Provide the [x, y] coordinate of the cell's center where the given text is located.  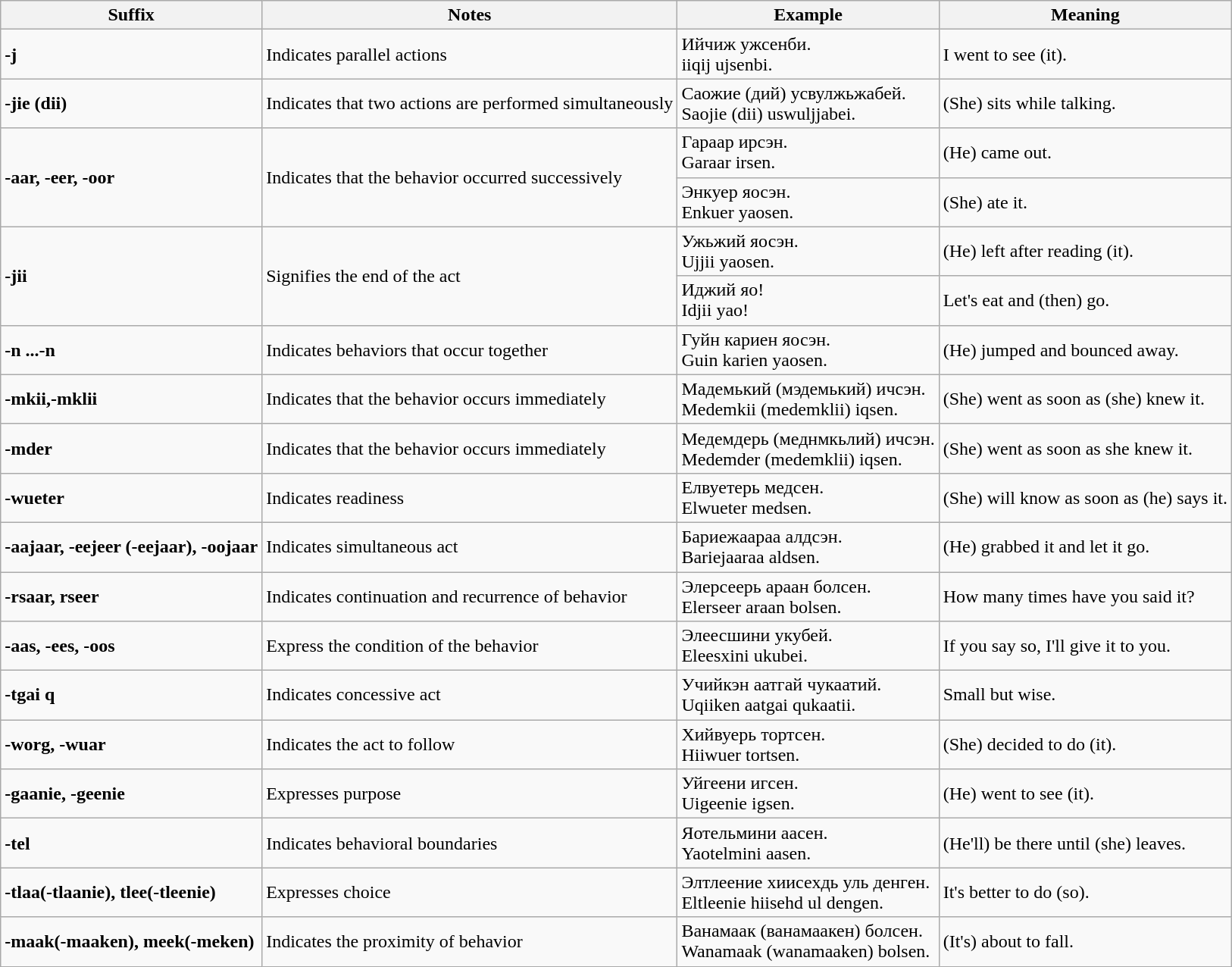
-rsaar, rseer [132, 596]
Элеесшини укубей.Eleesxini ukubei. [808, 646]
Ийчиж ужсенби.iiqij ujsenbi. [808, 55]
-tgai q [132, 696]
-aar, -eer, -oor [132, 177]
Indicates concessive act [470, 696]
It's better to do (so). [1085, 893]
(He) jumped and bounced away. [1085, 350]
How many times have you said it? [1085, 596]
(He) left after reading (it). [1085, 252]
Expresses choice [470, 893]
Indicates readiness [470, 497]
-tel [132, 843]
-aas, -ees, -oos [132, 646]
-maak(-maaken), meek(-meken) [132, 941]
-mder [132, 449]
Signifies the end of the act [470, 276]
-worg, -wuar [132, 744]
(It's) about to fall. [1085, 941]
If you say so, I'll give it to you. [1085, 646]
Медемдерь (меднмкьлий) ичсэн.Medemder (medemklii) iqsen. [808, 449]
Meaning [1085, 15]
Учийкэн аатгай чукаатий.Uqiiken aatgai qukaatii. [808, 696]
Express the condition of the behavior [470, 646]
-aajaar, -eejeer (-eejaar), -oojaar [132, 547]
Элерсеерь араан болсен.Elerseer araan bolsen. [808, 596]
Indicates parallel actions [470, 55]
-wueter [132, 497]
-mkii,-mklii [132, 399]
(She) went as soon as she knew it. [1085, 449]
Indicates simultaneous act [470, 547]
-jie (dii) [132, 103]
-gaanie, -geenie [132, 794]
-tlaa(-tlaanie), tlee(-tleenie) [132, 893]
Indicates behavioral boundaries [470, 843]
Example [808, 15]
Notes [470, 15]
Ванамаак (ванамаакен) болсен.Wanamaak (wanamaaken) bolsen. [808, 941]
Indicates that two actions are performed simultaneously [470, 103]
(She) decided to do (it). [1085, 744]
(She) went as soon as (she) knew it. [1085, 399]
(She) ate it. [1085, 202]
Small but wise. [1085, 696]
Бариежаараа алдсэн.Bariejaaraa aldsen. [808, 547]
Suffix [132, 15]
(He'll) be there until (she) leaves. [1085, 843]
-j [132, 55]
-n ...-n [132, 350]
Иджий яо!Idjii yao! [808, 300]
Let's eat and (then) go. [1085, 300]
(She) will know as soon as (he) says it. [1085, 497]
Гараар ирсэн.Garaar irsen. [808, 153]
Элтлеение хиисехдь уль денген.Eltleenie hiisehd ul dengen. [808, 893]
-jii [132, 276]
Indicates behaviors that occur together [470, 350]
Expresses purpose [470, 794]
Indicates the proximity of behavior [470, 941]
(He) came out. [1085, 153]
Indicates the act to follow [470, 744]
I went to see (it). [1085, 55]
Яотельмини аасен.Yaotelmini aasen. [808, 843]
Елвуетерь медсен.Elwueter medsen. [808, 497]
(He) went to see (it). [1085, 794]
Ужьжий яосэн.Ujjii yaosen. [808, 252]
(He) grabbed it and let it go. [1085, 547]
Мадемький (мэдемький) ичсэн.Medemkii (medemklii) iqsen. [808, 399]
Гуйн кариен яосэн.Guin karien yaosen. [808, 350]
Саожие (дий) усвулжьжабей.Saojie (dii) uswuljjabei. [808, 103]
Indicates continuation and recurrence of behavior [470, 596]
(She) sits while talking. [1085, 103]
Энкуер яосэн.Enkuer yaosen. [808, 202]
Уйгеени игсен.Uigeenie igsen. [808, 794]
Indicates that the behavior occurred successively [470, 177]
Хийвуерь тортсен.Hiiwuer tortsen. [808, 744]
